Search for the cell housing the specified text and yield its [X, Y] center coordinate. 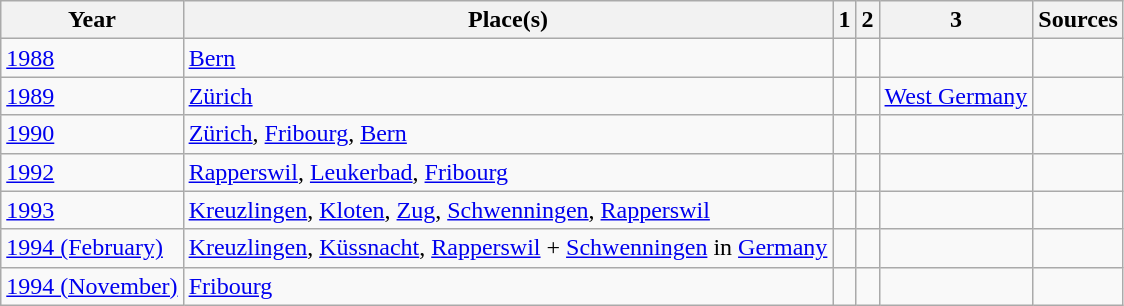
Fribourg [508, 286]
Year [92, 20]
1990 [92, 134]
1989 [92, 96]
Zürich [508, 96]
Kreuzlingen, Kloten, Zug, Schwenningen, Rapperswil [508, 210]
1993 [92, 210]
1992 [92, 172]
1994 (February) [92, 248]
Rapperswil, Leukerbad, Fribourg [508, 172]
1994 (November) [92, 286]
1988 [92, 58]
3 [956, 20]
Place(s) [508, 20]
Zürich, Fribourg, Bern [508, 134]
Sources [1078, 20]
West Germany [956, 96]
Kreuzlingen, Küssnacht, Rapperswil + Schwenningen in Germany [508, 248]
2 [868, 20]
1 [844, 20]
Bern [508, 58]
